For the text-containing cell, return its midpoint in [X, Y] coordinate format. 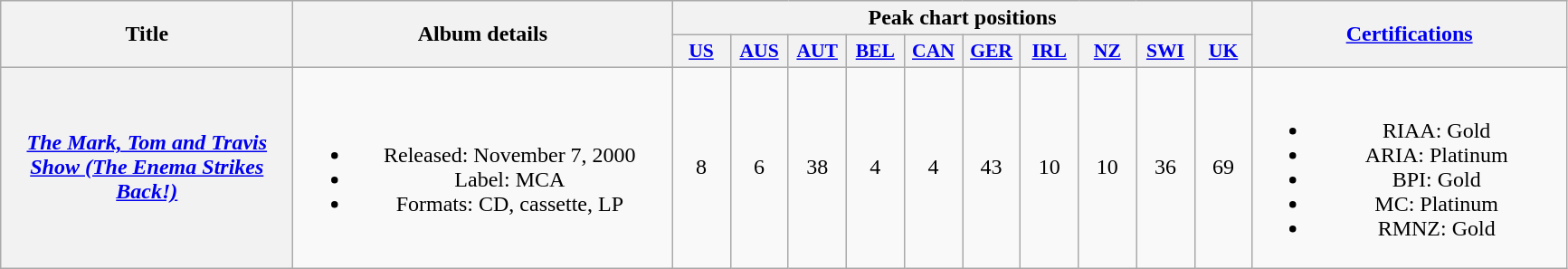
43 [992, 167]
Certifications [1410, 34]
US [701, 52]
8 [701, 167]
Album details [483, 34]
Released: November 7, 2000Label: MCAFormats: CD, cassette, LP [483, 167]
CAN [933, 52]
NZ [1107, 52]
Title [147, 34]
AUS [759, 52]
UK [1223, 52]
The Mark, Tom and Travis Show (The Enema Strikes Back!) [147, 167]
38 [817, 167]
6 [759, 167]
IRL [1050, 52]
AUT [817, 52]
36 [1165, 167]
Peak chart positions [963, 18]
RIAA: GoldARIA: PlatinumBPI: GoldMC: PlatinumRMNZ: Gold [1410, 167]
69 [1223, 167]
GER [992, 52]
BEL [875, 52]
SWI [1165, 52]
